Capture the cell that displays the provided text and extract its [X, Y] central coordinate. 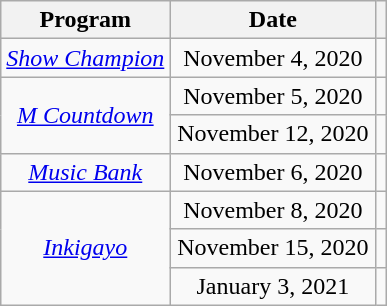
November 5, 2020 [273, 96]
November 6, 2020 [273, 172]
November 12, 2020 [273, 134]
January 3, 2021 [273, 286]
November 4, 2020 [273, 58]
Show Champion [86, 58]
Date [273, 20]
November 8, 2020 [273, 210]
November 15, 2020 [273, 248]
Program [86, 20]
Inkigayo [86, 248]
Music Bank [86, 172]
M Countdown [86, 115]
